For the text-containing cell, return its midpoint in [x, y] coordinate format. 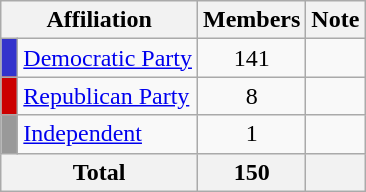
Total [100, 172]
150 [251, 172]
Note [336, 20]
Independent [108, 134]
Affiliation [100, 20]
141 [251, 58]
Members [251, 20]
1 [251, 134]
8 [251, 96]
Republican Party [108, 96]
Democratic Party [108, 58]
